Return [x, y] of the center of cell containing provided text 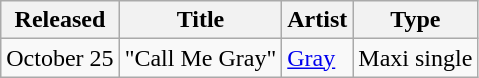
Released [60, 20]
Title [200, 20]
Maxi single [416, 58]
Artist [318, 20]
Type [416, 20]
"Call Me Gray" [200, 58]
October 25 [60, 58]
Gray [318, 58]
